Capture the cell that displays the provided text and extract its [x, y] central coordinate. 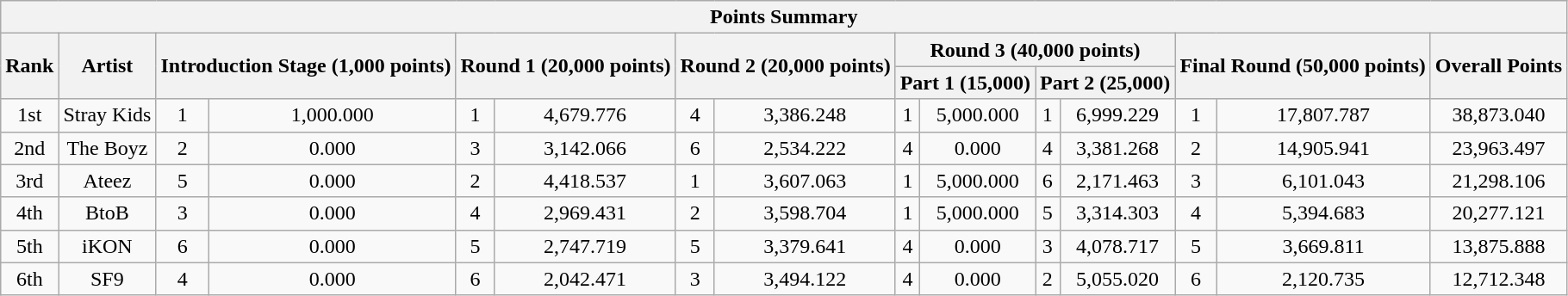
1st [29, 115]
12,712.348 [1498, 279]
4th [29, 213]
2,969.431 [585, 213]
5,055.020 [1117, 279]
Points Summary [784, 17]
3,381.268 [1117, 148]
3,598.704 [805, 213]
2,042.471 [585, 279]
Ateez [107, 181]
3,607.063 [805, 181]
3,669.811 [1323, 246]
1,000.000 [333, 115]
4,679.776 [585, 115]
3,379.641 [805, 246]
Round 3 (40,000 points) [1036, 50]
17,807.787 [1323, 115]
Round 2 (20,000 points) [786, 66]
5th [29, 246]
20,277.121 [1498, 213]
5,394.683 [1323, 213]
The Boyz [107, 148]
3,314.303 [1117, 213]
2,171.463 [1117, 181]
iKON [107, 246]
BtoB [107, 213]
4,078.717 [1117, 246]
Rank [29, 66]
6,101.043 [1323, 181]
38,873.040 [1498, 115]
Stray Kids [107, 115]
2,747.719 [585, 246]
23,963.497 [1498, 148]
21,298.106 [1498, 181]
Introduction Stage (1,000 points) [306, 66]
6th [29, 279]
Overall Points [1498, 66]
Final Round (50,000 points) [1303, 66]
6,999.229 [1117, 115]
3,494.122 [805, 279]
3rd [29, 181]
13,875.888 [1498, 246]
2,534.222 [805, 148]
2,120.735 [1323, 279]
Part 1 (15,000) [965, 83]
Artist [107, 66]
3,142.066 [585, 148]
Round 1 (20,000 points) [565, 66]
14,905.941 [1323, 148]
3,386.248 [805, 115]
4,418.537 [585, 181]
Part 2 (25,000) [1105, 83]
SF9 [107, 279]
2nd [29, 148]
